Locate the cell with the specified text and output its [X, Y] center coordinate. 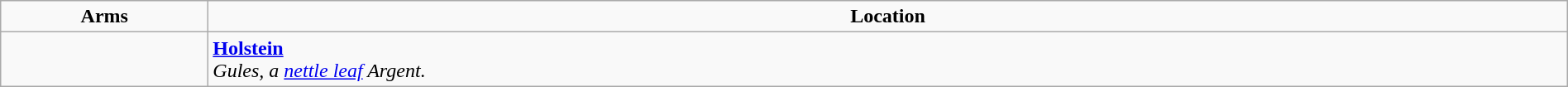
Arms [104, 17]
HolsteinGules, a nettle leaf Argent. [888, 60]
Location [888, 17]
